Detect which cell encompasses the target text, then output its [X, Y] center coordinate. 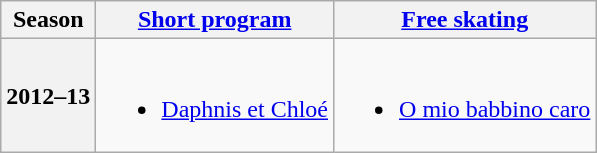
Daphnis et Chloé [215, 96]
O mio babbino caro [465, 96]
2012–13 [48, 96]
Season [48, 20]
Free skating [465, 20]
Short program [215, 20]
